Extract the (X, Y) coordinate from the center of the cell holding the provided text.  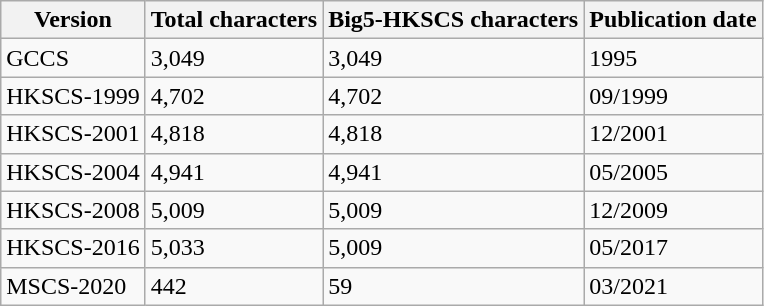
12/2001 (673, 134)
03/2021 (673, 286)
59 (454, 286)
05/2005 (673, 172)
GCCS (73, 58)
Total characters (234, 20)
05/2017 (673, 248)
Version (73, 20)
12/2009 (673, 210)
HKSCS-2004 (73, 172)
Publication date (673, 20)
HKSCS-2016 (73, 248)
1995 (673, 58)
442 (234, 286)
HKSCS-1999 (73, 96)
HKSCS-2008 (73, 210)
HKSCS-2001 (73, 134)
MSCS-2020 (73, 286)
5,033 (234, 248)
09/1999 (673, 96)
Big5-HKSCS characters (454, 20)
